Locate the cell with the specified text and output its (X, Y) center coordinate. 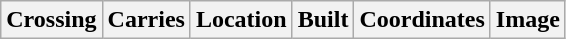
Crossing (52, 20)
Built (323, 20)
Location (241, 20)
Carries (146, 20)
Coordinates (422, 20)
Image (528, 20)
